Return the (X, Y) coordinate for the center point of the cell that contains the specified text.  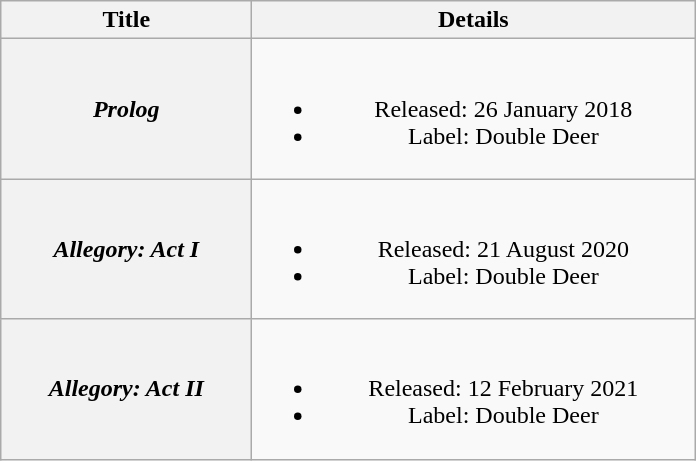
Prolog (126, 109)
Released: 26 January 2018Label: Double Deer (474, 109)
Title (126, 20)
Allegory: Act II (126, 389)
Details (474, 20)
Released: 21 August 2020Label: Double Deer (474, 249)
Released: 12 February 2021Label: Double Deer (474, 389)
Allegory: Act I (126, 249)
